Scan for the cell matching the given text and deliver its (x, y) coordinate at center. 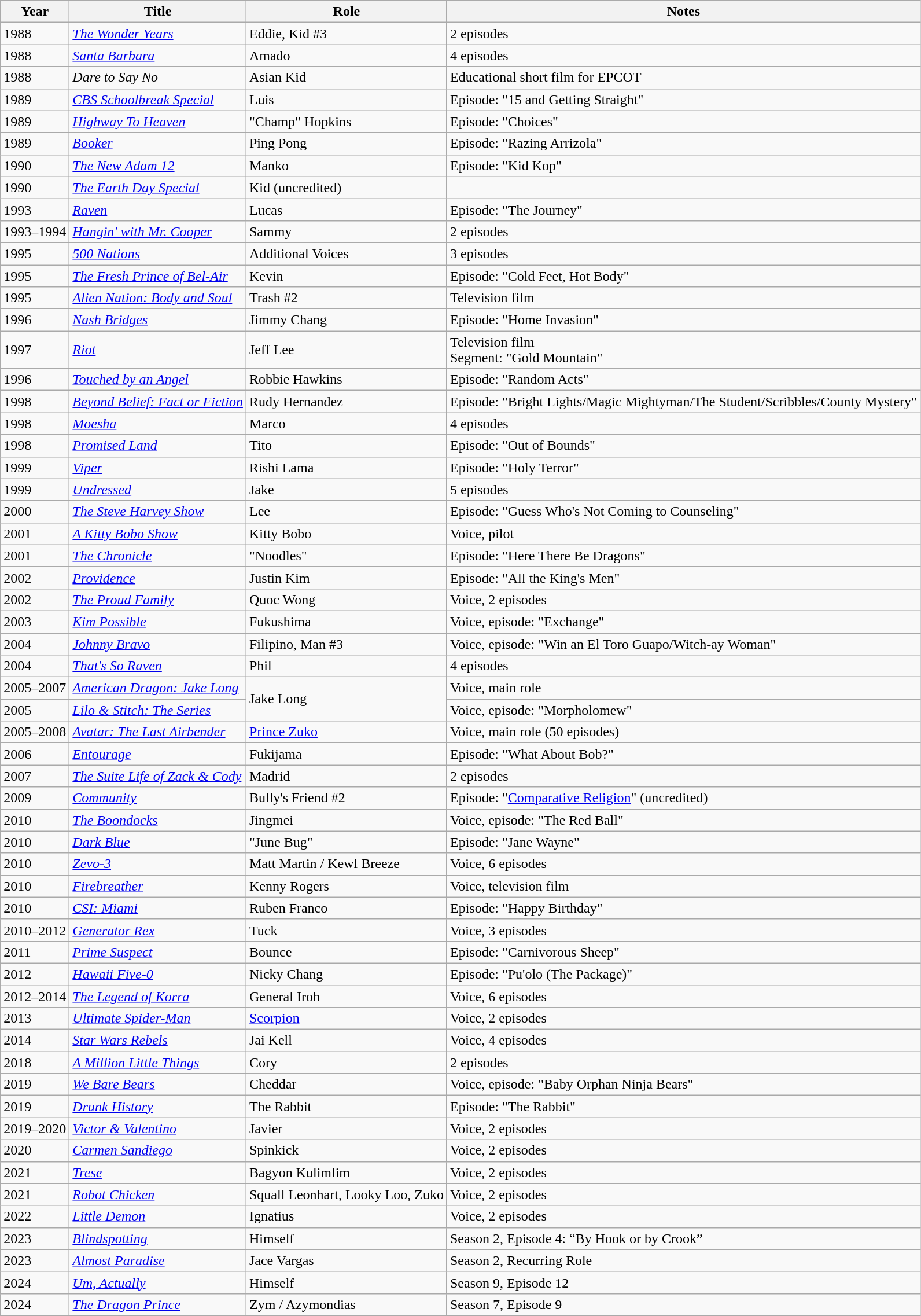
Luis (346, 100)
Episode: "Kid Kop" (683, 166)
A Kitty Bobo Show (158, 534)
The Steve Harvey Show (158, 512)
Kevin (346, 276)
Eddie, Kid #3 (346, 34)
2012 (35, 974)
Voice, pilot (683, 534)
2013 (35, 1019)
Ruben Franco (346, 908)
Notes (683, 12)
2003 (35, 622)
"June Bug" (346, 842)
Generator Rex (158, 930)
2005–2008 (35, 732)
Kenny Rogers (346, 886)
Trese (158, 1172)
Television filmSegment: "Gold Mountain" (683, 350)
Scorpion (346, 1019)
Tito (346, 446)
Entourage (158, 754)
Justin Kim (346, 578)
Santa Barbara (158, 56)
Episode: "Home Invasion" (683, 320)
Episode: "All the King's Men" (683, 578)
Voice, television film (683, 886)
Episode: "Razing Arrizola" (683, 144)
The Legend of Korra (158, 996)
Quoc Wong (346, 600)
Drunk History (158, 1107)
Jimmy Chang (346, 320)
Episode: "Jane Wayne" (683, 842)
Episode: "The Journey" (683, 209)
Ping Pong (346, 144)
Season 7, Episode 9 (683, 1304)
Jake Long (346, 699)
2011 (35, 952)
3 episodes (683, 253)
Voice, episode: "Exchange" (683, 622)
Moesha (158, 424)
Prince Zuko (346, 732)
Cory (346, 1063)
Episode: "What About Bob?" (683, 754)
Rishi Lama (346, 468)
Lee (346, 512)
Episode: "Cold Feet, Hot Body" (683, 276)
Jace Vargas (346, 1260)
Booker (158, 144)
Episode: "The Rabbit" (683, 1107)
Riot (158, 350)
Ignatius (346, 1216)
2012–2014 (35, 996)
Jake (346, 490)
Season 2, Recurring Role (683, 1260)
The Dragon Prince (158, 1304)
500 Nations (158, 253)
Um, Actually (158, 1282)
Voice, episode: "The Red Ball" (683, 820)
The Rabbit (346, 1107)
Title (158, 12)
American Dragon: Jake Long (158, 688)
"Champ" Hopkins (346, 122)
CSI: Miami (158, 908)
2006 (35, 754)
Season 9, Episode 12 (683, 1282)
Episode: "Out of Bounds" (683, 446)
2022 (35, 1216)
2005 (35, 710)
Phil (346, 666)
Bounce (346, 952)
Almost Paradise (158, 1260)
Filipino, Man #3 (346, 644)
Promised Land (158, 446)
2019–2020 (35, 1128)
The Suite Life of Zack & Cody (158, 776)
Voice, main role (50 episodes) (683, 732)
Voice, main role (683, 688)
Beyond Belief: Fact or Fiction (158, 402)
The Proud Family (158, 600)
Episode: "Carnivorous Sheep" (683, 952)
Kitty Bobo (346, 534)
Manko (346, 166)
Nash Bridges (158, 320)
Highway To Heaven (158, 122)
Role (346, 12)
The New Adam 12 (158, 166)
Voice, episode: "Win an El Toro Guapo/Witch-ay Woman" (683, 644)
Robot Chicken (158, 1194)
Episode: "Random Acts" (683, 380)
The Boondocks (158, 820)
Alien Nation: Body and Soul (158, 298)
Bully's Friend #2 (346, 798)
Fukijama (346, 754)
Jingmei (346, 820)
Blindspotting (158, 1238)
2009 (35, 798)
Cheddar (346, 1085)
A Million Little Things (158, 1063)
Madrid (346, 776)
Robbie Hawkins (346, 380)
Jeff Lee (346, 350)
Avatar: The Last Airbender (158, 732)
General Iroh (346, 996)
Lucas (346, 209)
Hawaii Five-0 (158, 974)
Voice, episode: "Morpholomew" (683, 710)
Asian Kid (346, 78)
2018 (35, 1063)
Ultimate Spider-Man (158, 1019)
Little Demon (158, 1216)
1993 (35, 209)
Episode: "Pu'olo (The Package)" (683, 974)
Star Wars Rebels (158, 1041)
Additional Voices (346, 253)
Kid (uncredited) (346, 188)
Matt Martin / Kewl Breeze (346, 864)
Squall Leonhart, Looky Loo, Zuko (346, 1194)
Tuck (346, 930)
2010–2012 (35, 930)
Episode: "Guess Who's Not Coming to Counseling" (683, 512)
That's So Raven (158, 666)
Year (35, 12)
Bagyon Kulimlim (346, 1172)
Trash #2 (346, 298)
Community (158, 798)
Providence (158, 578)
Zym / Azymondias (346, 1304)
Dare to Say No (158, 78)
Educational short film for EPCOT (683, 78)
Episode: "Bright Lights/Magic Mightyman/The Student/Scribbles/County Mystery" (683, 402)
"Noodles" (346, 556)
Episode: "Comparative Religion" (uncredited) (683, 798)
2014 (35, 1041)
We Bare Bears (158, 1085)
Voice, 4 episodes (683, 1041)
Episode: "Happy Birthday" (683, 908)
Hangin' with Mr. Cooper (158, 231)
Undressed (158, 490)
Episode: "Here There Be Dragons" (683, 556)
Lilo & Stitch: The Series (158, 710)
Marco (346, 424)
Zevo-3 (158, 864)
Dark Blue (158, 842)
Rudy Hernandez (346, 402)
Episode: "15 and Getting Straight" (683, 100)
2020 (35, 1150)
2000 (35, 512)
Raven (158, 209)
Amado (346, 56)
The Earth Day Special (158, 188)
Television film (683, 298)
Prime Suspect (158, 952)
2007 (35, 776)
Season 2, Episode 4: “By Hook or by Crook” (683, 1238)
Fukushima (346, 622)
5 episodes (683, 490)
Firebreather (158, 886)
2005–2007 (35, 688)
Voice, 3 episodes (683, 930)
CBS Schoolbreak Special (158, 100)
The Fresh Prince of Bel-Air (158, 276)
Episode: "Holy Terror" (683, 468)
Johnny Bravo (158, 644)
Sammy (346, 231)
Voice, episode: "Baby Orphan Ninja Bears" (683, 1085)
Touched by an Angel (158, 380)
Viper (158, 468)
Carmen Sandiego (158, 1150)
Nicky Chang (346, 974)
Jai Kell (346, 1041)
Javier (346, 1128)
1993–1994 (35, 231)
Episode: "Choices" (683, 122)
Victor & Valentino (158, 1128)
1997 (35, 350)
Spinkick (346, 1150)
The Wonder Years (158, 34)
The Chronicle (158, 556)
Kim Possible (158, 622)
